From the cell containing the given text, extract its center point as [x, y] coordinate. 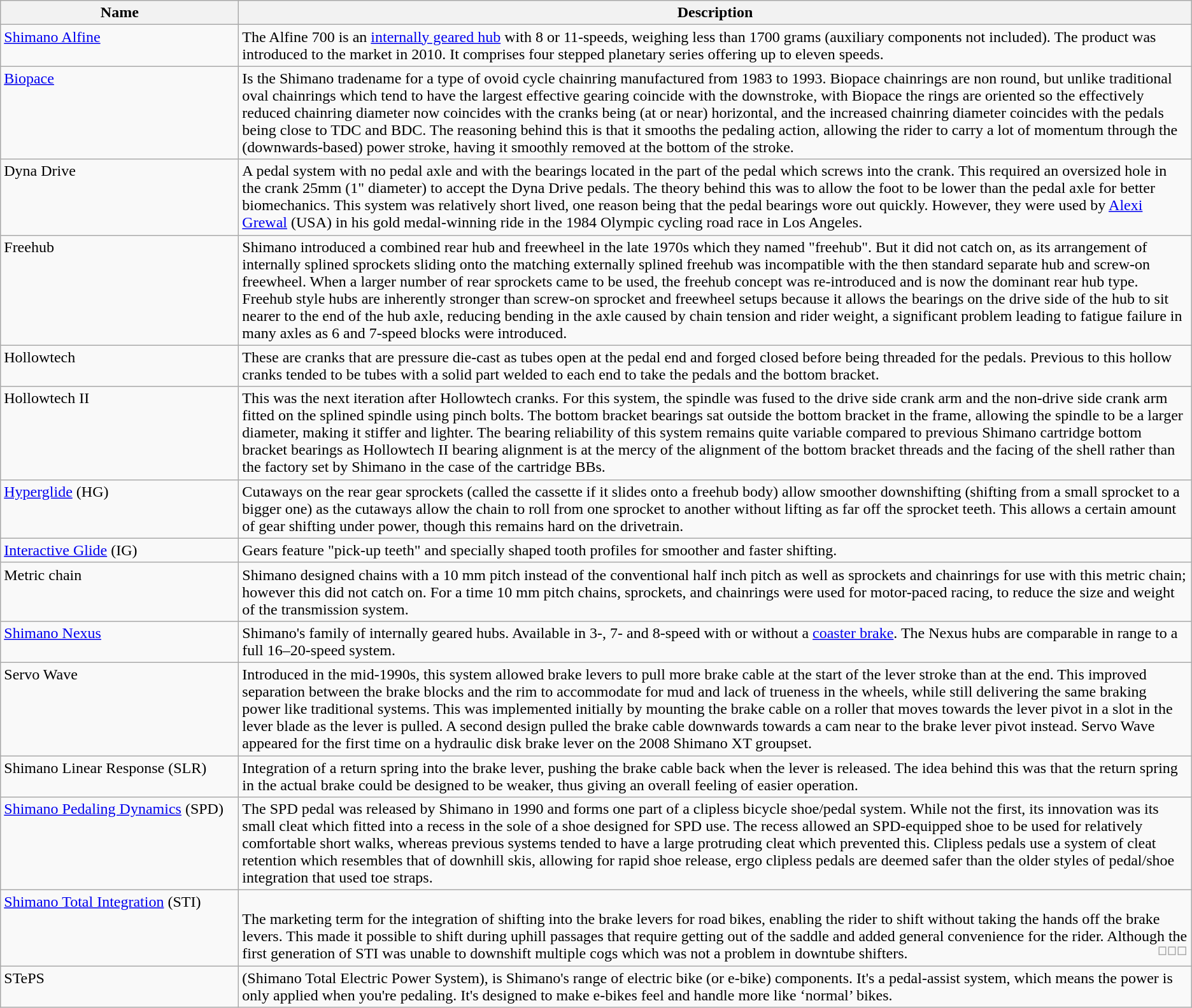
Gears feature "pick-up teeth" and specially shaped tooth profiles for smoother and faster shifting. [715, 550]
Servo Wave [120, 709]
Hyperglide (HG) [120, 509]
Shimano Nexus [120, 642]
Freehub [120, 290]
Dyna Drive [120, 197]
Shimano Pedaling Dynamics (SPD) [120, 844]
Name [120, 13]
Shimano Alfine [120, 46]
Hollowtech II [120, 433]
Hollowtech [120, 366]
Biopace [120, 113]
STePS [120, 987]
Shimano Total Integration (STI) [120, 928]
Metric chain [120, 592]
Interactive Glide (IG) [120, 550]
Shimano Linear Response (SLR) [120, 776]
Description [715, 13]
